For the text-containing cell, return its midpoint in [x, y] coordinate format. 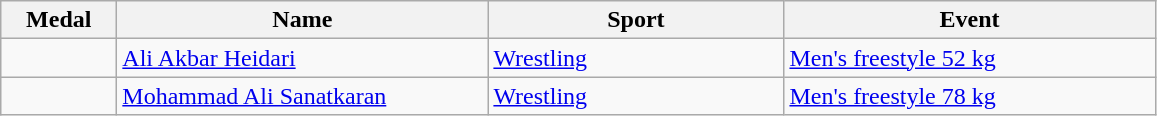
Medal [59, 20]
Men's freestyle 78 kg [970, 96]
Men's freestyle 52 kg [970, 58]
Mohammad Ali Sanatkaran [302, 96]
Sport [636, 20]
Event [970, 20]
Ali Akbar Heidari [302, 58]
Name [302, 20]
